Capture the cell that displays the provided text and extract its [X, Y] central coordinate. 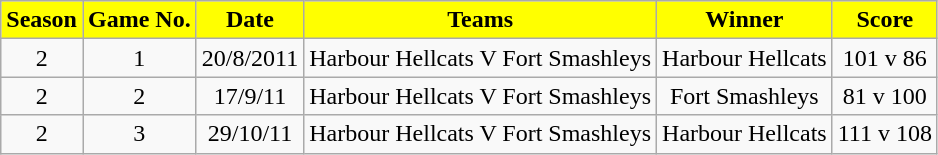
Teams [480, 20]
Winner [745, 20]
Game No. [139, 20]
Date [250, 20]
111 v 108 [884, 134]
29/10/11 [250, 134]
20/8/2011 [250, 58]
Score [884, 20]
1 [139, 58]
81 v 100 [884, 96]
3 [139, 134]
17/9/11 [250, 96]
Fort Smashleys [745, 96]
101 v 86 [884, 58]
Season [42, 20]
